Return the [x, y] coordinate for the center point of the cell that contains the specified text.  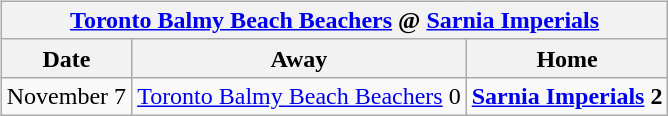
Toronto Balmy Beach Beachers @ Sarnia Imperials [334, 20]
Away [300, 58]
Home [567, 58]
Date [66, 58]
Sarnia Imperials 2 [567, 96]
November 7 [66, 96]
Toronto Balmy Beach Beachers 0 [300, 96]
